Capture the cell that displays the provided text and extract its [x, y] central coordinate. 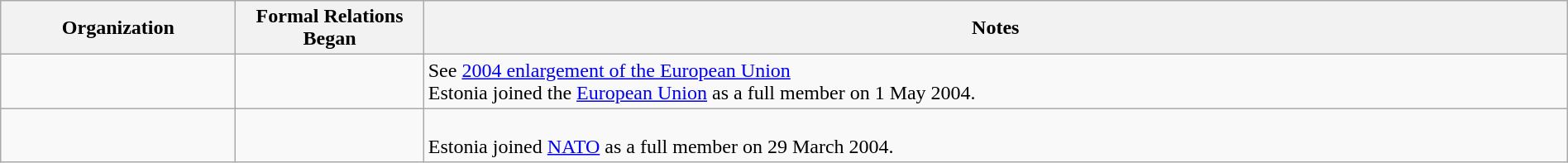
See 2004 enlargement of the European UnionEstonia joined the European Union as a full member on 1 May 2004. [996, 81]
Notes [996, 28]
Formal Relations Began [329, 28]
Organization [118, 28]
Estonia joined NATO as a full member on 29 March 2004. [996, 136]
